Return [x, y] of the center of cell containing provided text 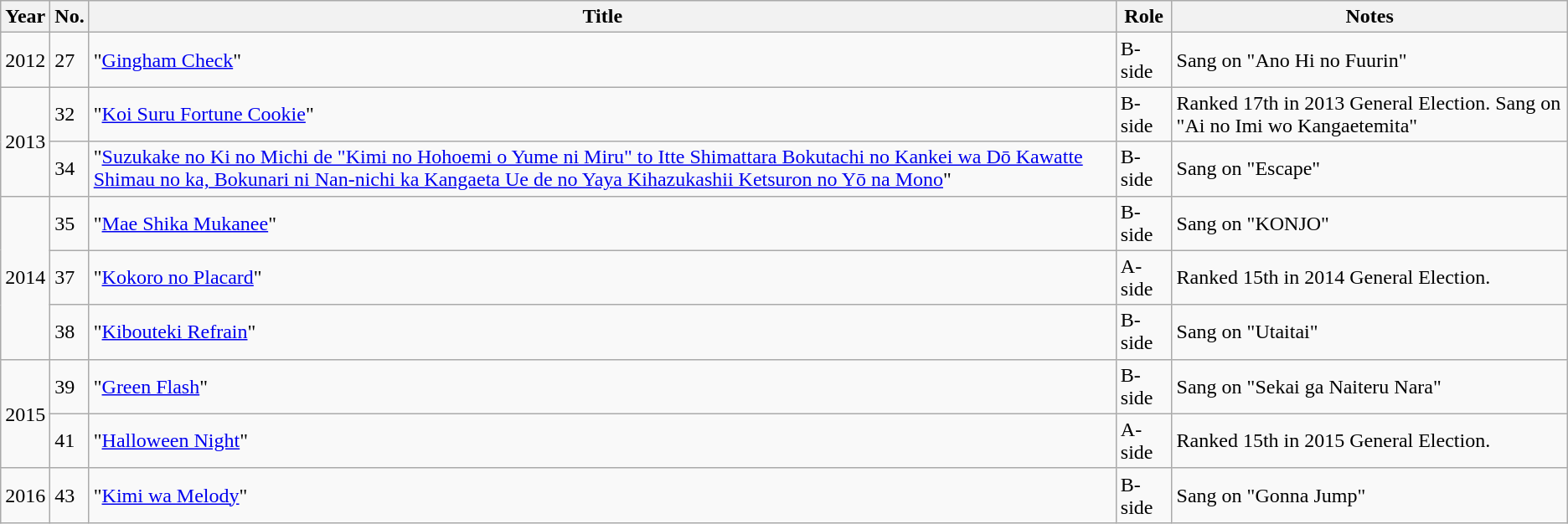
Sang on "KONJO" [1369, 223]
Ranked 17th in 2013 General Election. Sang on "Ai no Imi wo Kangaetemita" [1369, 114]
2014 [25, 278]
Role [1144, 17]
34 [70, 169]
2013 [25, 141]
2012 [25, 60]
41 [70, 440]
"Kokoro no Placard" [602, 278]
32 [70, 114]
"Mae Shika Mukanee" [602, 223]
27 [70, 60]
Notes [1369, 17]
Sang on "Escape" [1369, 169]
Ranked 15th in 2015 General Election. [1369, 440]
Sang on "Sekai ga Naiteru Nara" [1369, 387]
37 [70, 278]
Year [25, 17]
"Green Flash" [602, 387]
39 [70, 387]
Ranked 15th in 2014 General Election. [1369, 278]
43 [70, 496]
2015 [25, 414]
Sang on "Utaitai" [1369, 331]
35 [70, 223]
"Kimi wa Melody" [602, 496]
38 [70, 331]
"Halloween Night" [602, 440]
Sang on "Gonna Jump" [1369, 496]
Title [602, 17]
"Koi Suru Fortune Cookie" [602, 114]
"Gingham Check" [602, 60]
Sang on "Ano Hi no Fuurin" [1369, 60]
2016 [25, 496]
No. [70, 17]
"Kibouteki Refrain" [602, 331]
